From the cell containing the given text, extract its center point as [X, Y] coordinate. 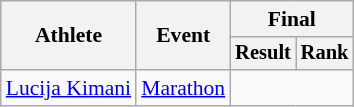
Marathon [183, 88]
Rank [325, 54]
Event [183, 36]
Result [263, 54]
Athlete [68, 36]
Lucija Kimani [68, 88]
Final [292, 19]
